Detect which cell encompasses the target text, then output its [x, y] center coordinate. 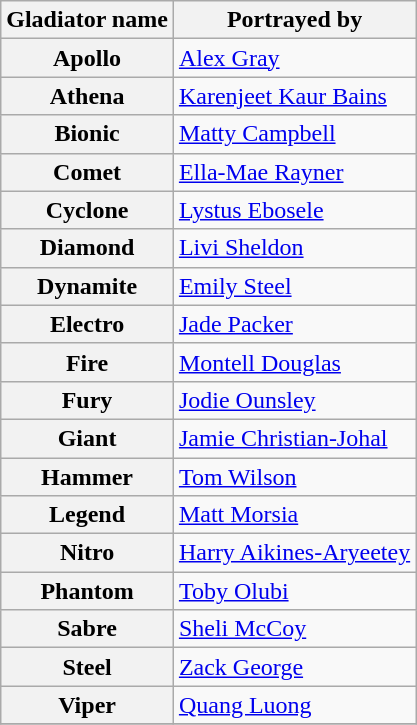
Fire [88, 362]
Portrayed by [294, 20]
Tom Wilson [294, 477]
Harry Aikines-Aryeetey [294, 553]
Apollo [88, 58]
Gladiator name [88, 20]
Phantom [88, 591]
Karenjeet Kaur Bains [294, 96]
Toby Olubi [294, 591]
Emily Steel [294, 286]
Sabre [88, 629]
Giant [88, 438]
Lystus Ebosele [294, 210]
Livi Sheldon [294, 248]
Nitro [88, 553]
Fury [88, 400]
Cyclone [88, 210]
Legend [88, 515]
Alex Gray [294, 58]
Diamond [88, 248]
Electro [88, 324]
Hammer [88, 477]
Dynamite [88, 286]
Viper [88, 705]
Jade Packer [294, 324]
Zack George [294, 667]
Quang Luong [294, 705]
Sheli McCoy [294, 629]
Steel [88, 667]
Athena [88, 96]
Montell Douglas [294, 362]
Ella-Mae Rayner [294, 172]
Comet [88, 172]
Matty Campbell [294, 134]
Matt Morsia [294, 515]
Jodie Ounsley [294, 400]
Bionic [88, 134]
Jamie Christian-Johal [294, 438]
